Provide the [x, y] coordinate of the cell's center where the given text is located.  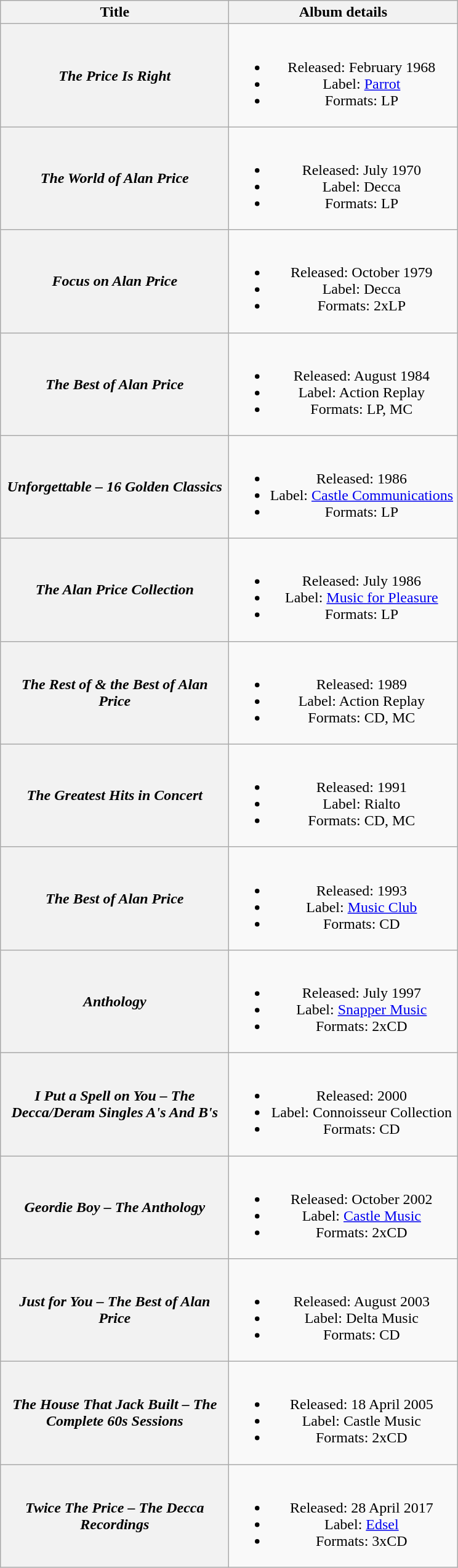
Released: August 2003Label: Delta MusicFormats: CD [343, 1311]
Released: 1989Label: Action ReplayFormats: CD, MC [343, 692]
The Alan Price Collection [114, 590]
Unforgettable – 16 Golden Classics [114, 487]
Released: 18 April 2005Label: Castle MusicFormats: 2xCD [343, 1413]
Twice The Price – The Decca Recordings [114, 1516]
Released: February 1968Label: ParrotFormats: LP [343, 75]
The House That Jack Built – The Complete 60s Sessions [114, 1413]
Anthology [114, 1001]
The Rest of & the Best of Alan Price [114, 692]
Released: July 1997Label: Snapper MusicFormats: 2xCD [343, 1001]
Released: July 1970Label: DeccaFormats: LP [343, 179]
I Put a Spell on You – The Decca/Deram Singles A's And B's [114, 1104]
Focus on Alan Price [114, 281]
Released: July 1986Label: Music for PleasureFormats: LP [343, 590]
The Price Is Right [114, 75]
Album details [343, 12]
Released: 1986Label: Castle CommunicationsFormats: LP [343, 487]
Released: 2000Label: Connoisseur CollectionFormats: CD [343, 1104]
Released: 28 April 2017Label: EdselFormats: 3xCD [343, 1516]
The Greatest Hits in Concert [114, 796]
Geordie Boy – The Anthology [114, 1207]
Released: August 1984Label: Action ReplayFormats: LP, MC [343, 384]
Released: October 1979Label: DeccaFormats: 2xLP [343, 281]
Released: October 2002Label: Castle MusicFormats: 2xCD [343, 1207]
The World of Alan Price [114, 179]
Title [114, 12]
Just for You – The Best of Alan Price [114, 1311]
Released: 1993Label: Music ClubFormats: CD [343, 898]
Released: 1991Label: RialtoFormats: CD, MC [343, 796]
